Search for the cell housing the specified text and yield its (X, Y) center coordinate. 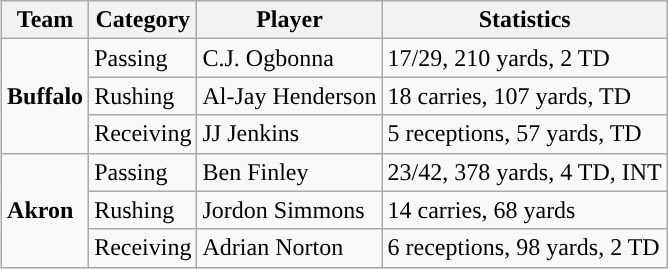
6 receptions, 98 yards, 2 TD (524, 248)
Ben Finley (290, 172)
Team (46, 20)
5 receptions, 57 yards, TD (524, 134)
Akron (46, 210)
JJ Jenkins (290, 134)
Jordon Simmons (290, 210)
23/42, 378 yards, 4 TD, INT (524, 172)
Player (290, 20)
18 carries, 107 yards, TD (524, 96)
Statistics (524, 20)
C.J. Ogbonna (290, 58)
17/29, 210 yards, 2 TD (524, 58)
Category (143, 20)
14 carries, 68 yards (524, 210)
Adrian Norton (290, 248)
Al-Jay Henderson (290, 96)
Buffalo (46, 96)
